For the text-containing cell, return its midpoint in (x, y) coordinate format. 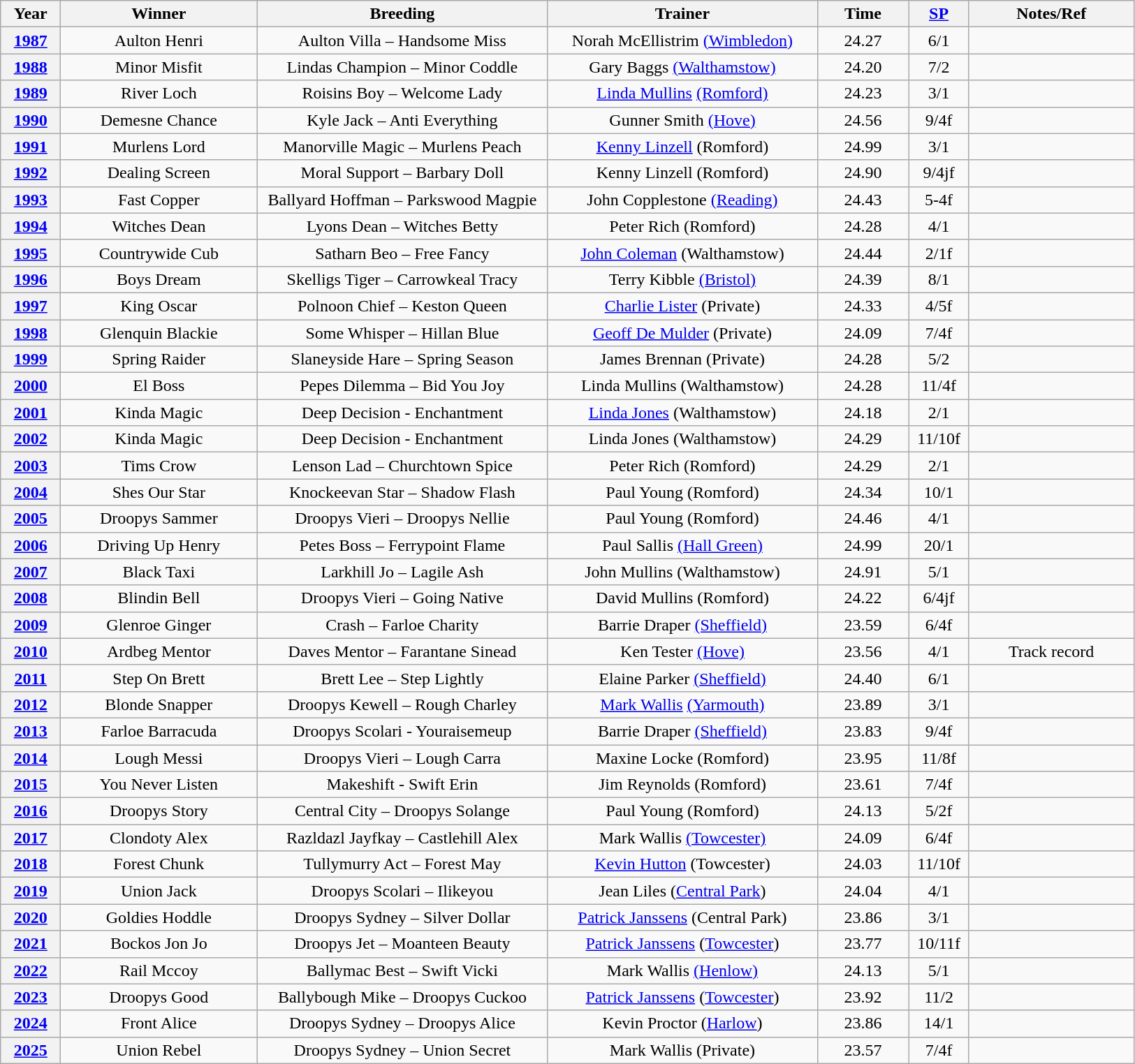
Central City – Droopys Solange (402, 811)
Tims Crow (159, 466)
Spring Raider (159, 360)
10/11f (939, 944)
2004 (31, 492)
Droopys Sammer (159, 519)
Kevin Proctor (Harlow) (682, 1024)
24.46 (863, 519)
1993 (31, 200)
Breeding (402, 14)
Winner (159, 14)
Mark Wallis (Towcester) (682, 838)
5-4f (939, 200)
Gunner Smith (Hove) (682, 120)
1999 (31, 360)
Ardbeg Mentor (159, 651)
Lyons Dean – Witches Betty (402, 226)
24.04 (863, 891)
Black Taxi (159, 572)
Tullymurry Act – Forest May (402, 864)
2010 (31, 651)
11/4f (939, 386)
2002 (31, 439)
23.56 (863, 651)
Witches Dean (159, 226)
Linda Mullins (Walthamstow) (682, 386)
1996 (31, 279)
2016 (31, 811)
Lindas Champion – Minor Coddle (402, 67)
Droopys Scolari – Ilikeyou (402, 891)
Paul Sallis (Hall Green) (682, 545)
Front Alice (159, 1024)
Knockeevan Star – Shadow Flash (402, 492)
Union Jack (159, 891)
John Mullins (Walthamstow) (682, 572)
Step On Brett (159, 678)
You Never Listen (159, 785)
Droopys Sydney – Union Secret (402, 1050)
23.95 (863, 758)
1987 (31, 40)
Mark Wallis (Henlow) (682, 970)
Ballybough Mike – Droopys Cuckoo (402, 997)
Driving Up Henry (159, 545)
Droopys Scolari - Youraisemeup (402, 731)
23.61 (863, 785)
6/4jf (939, 598)
Polnoon Chief – Keston Queen (402, 306)
2006 (31, 545)
Droopys Kewell – Rough Charley (402, 704)
2001 (31, 413)
Shes Our Star (159, 492)
2024 (31, 1024)
Dealing Screen (159, 173)
Droopys Sydney – Silver Dollar (402, 917)
Union Rebel (159, 1050)
24.20 (863, 67)
24.40 (863, 678)
Demesne Chance (159, 120)
2022 (31, 970)
Notes/Ref (1051, 14)
Blonde Snapper (159, 704)
Mark Wallis (Yarmouth) (682, 704)
Year (31, 14)
John Copplestone (Reading) (682, 200)
Maxine Locke (Romford) (682, 758)
23.92 (863, 997)
Rail Mccoy (159, 970)
Jean Liles (Central Park) (682, 891)
SP (939, 14)
9/4jf (939, 173)
Droopys Vieri – Going Native (402, 598)
5/2f (939, 811)
23.57 (863, 1050)
Slaneyside Hare – Spring Season (402, 360)
Skelligs Tiger – Carrowkeal Tracy (402, 279)
El Boss (159, 386)
Some Whisper – Hillan Blue (402, 333)
1995 (31, 253)
23.59 (863, 625)
24.39 (863, 279)
Petes Boss – Ferrypoint Flame (402, 545)
Aulton Henri (159, 40)
Clondoty Alex (159, 838)
Track record (1051, 651)
20/1 (939, 545)
24.34 (863, 492)
24.03 (863, 864)
24.33 (863, 306)
Lenson Lad – Churchtown Spice (402, 466)
Blindin Bell (159, 598)
2005 (31, 519)
2009 (31, 625)
1994 (31, 226)
Time (863, 14)
1988 (31, 67)
Minor Misfit (159, 67)
2013 (31, 731)
Fast Copper (159, 200)
7/2 (939, 67)
23.89 (863, 704)
24.27 (863, 40)
Ballyard Hoffman – Parkswood Magpie (402, 200)
Manorville Magic – Murlens Peach (402, 147)
Gary Baggs (Walthamstow) (682, 67)
Razldazl Jayfkay – Castlehill Alex (402, 838)
Droopys Story (159, 811)
River Loch (159, 94)
2007 (31, 572)
Kyle Jack – Anti Everything (402, 120)
Glenroe Ginger (159, 625)
24.56 (863, 120)
1991 (31, 147)
Linda Mullins (Romford) (682, 94)
2018 (31, 864)
Forest Chunk (159, 864)
2021 (31, 944)
Kevin Hutton (Towcester) (682, 864)
Bockos Jon Jo (159, 944)
Goldies Hoddle (159, 917)
Elaine Parker (Sheffield) (682, 678)
Charlie Lister (Private) (682, 306)
King Oscar (159, 306)
11/2 (939, 997)
Ken Tester (Hove) (682, 651)
John Coleman (Walthamstow) (682, 253)
Aulton Villa – Handsome Miss (402, 40)
2008 (31, 598)
David Mullins (Romford) (682, 598)
2/1f (939, 253)
Mark Wallis (Private) (682, 1050)
2019 (31, 891)
2000 (31, 386)
Countrywide Cub (159, 253)
24.44 (863, 253)
Farloe Barracuda (159, 731)
24.90 (863, 173)
Larkhill Jo – Lagile Ash (402, 572)
5/2 (939, 360)
1992 (31, 173)
1990 (31, 120)
Geoff De Mulder (Private) (682, 333)
Pepes Dilemma – Bid You Joy (402, 386)
Daves Mentor – Farantane Sinead (402, 651)
Droopys Good (159, 997)
10/1 (939, 492)
24.22 (863, 598)
24.91 (863, 572)
2012 (31, 704)
Droopys Sydney – Droopys Alice (402, 1024)
8/1 (939, 279)
Patrick Janssens (Central Park) (682, 917)
1989 (31, 94)
Lough Messi (159, 758)
23.83 (863, 731)
24.18 (863, 413)
Droopys Vieri – Lough Carra (402, 758)
11/8f (939, 758)
1998 (31, 333)
Murlens Lord (159, 147)
Crash – Farloe Charity (402, 625)
2015 (31, 785)
2011 (31, 678)
Norah McEllistrim (Wimbledon) (682, 40)
James Brennan (Private) (682, 360)
Roisins Boy – Welcome Lady (402, 94)
2003 (31, 466)
2014 (31, 758)
Jim Reynolds (Romford) (682, 785)
4/5f (939, 306)
2020 (31, 917)
Brett Lee – Step Lightly (402, 678)
24.43 (863, 200)
Ballymac Best – Swift Vicki (402, 970)
Makeshift - Swift Erin (402, 785)
Droopys Jet – Moanteen Beauty (402, 944)
2025 (31, 1050)
Satharn Beo – Free Fancy (402, 253)
Terry Kibble (Bristol) (682, 279)
Trainer (682, 14)
2017 (31, 838)
24.23 (863, 94)
2023 (31, 997)
Moral Support – Barbary Doll (402, 173)
Boys Dream (159, 279)
14/1 (939, 1024)
23.77 (863, 944)
Glenquin Blackie (159, 333)
Droopys Vieri – Droopys Nellie (402, 519)
1997 (31, 306)
